Capture the cell that displays the provided text and extract its [X, Y] central coordinate. 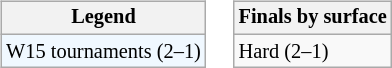
Legend [103, 18]
Finals by surface [313, 18]
W15 tournaments (2–1) [103, 51]
Hard (2–1) [313, 51]
